Identify which cell holds the provided text, then report its [X, Y] central coordinate. 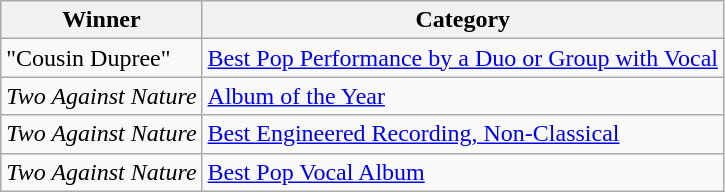
Best Pop Performance by a Duo or Group with Vocal [462, 58]
Winner [102, 20]
Album of the Year [462, 96]
"Cousin Dupree" [102, 58]
Best Pop Vocal Album [462, 172]
Category [462, 20]
Best Engineered Recording, Non-Classical [462, 134]
